Determine the (X, Y) coordinate at the center of the cell enclosing the given text.  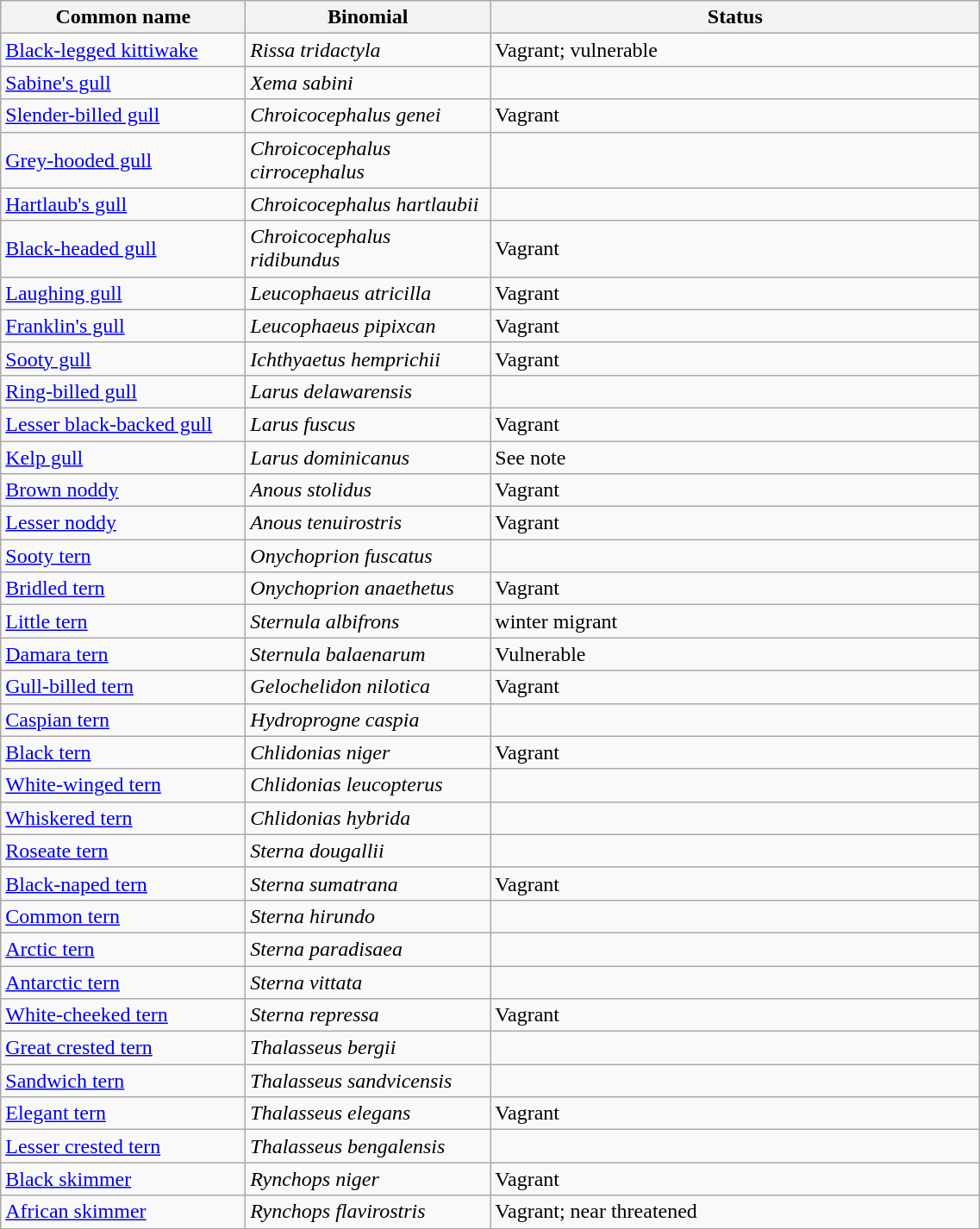
winter migrant (735, 621)
Status (735, 17)
Black skimmer (123, 1179)
Grey-hooded gull (123, 160)
Onychoprion fuscatus (368, 556)
Anous stolidus (368, 490)
Roseate tern (123, 851)
White-winged tern (123, 785)
Leucophaeus pipixcan (368, 326)
Caspian tern (123, 720)
Larus delawarensis (368, 391)
Larus dominicanus (368, 458)
Brown noddy (123, 490)
Black-naped tern (123, 883)
Anous tenuirostris (368, 523)
Black-legged kittiwake (123, 50)
Damara tern (123, 654)
Ichthyaetus hemprichii (368, 359)
Sterna paradisaea (368, 949)
Thalasseus bergii (368, 1048)
Laughing gull (123, 293)
Larus fuscus (368, 424)
Slender-billed gull (123, 115)
Thalasseus sandvicensis (368, 1081)
Chroicocephalus hartlaubii (368, 204)
Sterna hirundo (368, 916)
Rynchops flavirostris (368, 1212)
Lesser noddy (123, 523)
Onychoprion anaethetus (368, 589)
Elegant tern (123, 1114)
Thalasseus elegans (368, 1114)
Common name (123, 17)
Hartlaub's gull (123, 204)
Franklin's gull (123, 326)
Chlidonias leucopterus (368, 785)
Sternula balaenarum (368, 654)
Hydroprogne caspia (368, 720)
Arctic tern (123, 949)
Great crested tern (123, 1048)
Common tern (123, 916)
Rissa tridactyla (368, 50)
Chlidonias niger (368, 752)
Sterna vittata (368, 982)
See note (735, 458)
Little tern (123, 621)
African skimmer (123, 1212)
Bridled tern (123, 589)
Antarctic tern (123, 982)
Sterna dougallii (368, 851)
Binomial (368, 17)
Chroicocephalus genei (368, 115)
Vagrant; vulnerable (735, 50)
Leucophaeus atricilla (368, 293)
Gelochelidon nilotica (368, 687)
White-cheeked tern (123, 1015)
Gull-billed tern (123, 687)
Black tern (123, 752)
Rynchops niger (368, 1179)
Thalasseus bengalensis (368, 1146)
Sooty tern (123, 556)
Sternula albifrons (368, 621)
Sooty gull (123, 359)
Sterna sumatrana (368, 883)
Sabine's gull (123, 83)
Lesser crested tern (123, 1146)
Chroicocephalus ridibundus (368, 248)
Lesser black-backed gull (123, 424)
Chroicocephalus cirrocephalus (368, 160)
Vulnerable (735, 654)
Black-headed gull (123, 248)
Whiskered tern (123, 818)
Sterna repressa (368, 1015)
Chlidonias hybrida (368, 818)
Xema sabini (368, 83)
Sandwich tern (123, 1081)
Ring-billed gull (123, 391)
Vagrant; near threatened (735, 1212)
Kelp gull (123, 458)
